Identify which cell holds the provided text, then report its (X, Y) central coordinate. 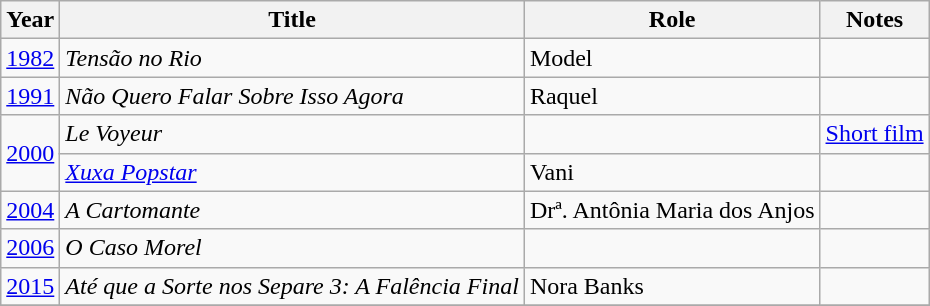
Não Quero Falar Sobre Isso Agora (292, 96)
Title (292, 20)
O Caso Morel (292, 248)
2000 (30, 153)
Notes (874, 20)
1991 (30, 96)
Até que a Sorte nos Separe 3: A Falência Final (292, 286)
Vani (672, 172)
1982 (30, 58)
Model (672, 58)
Le Voyeur (292, 134)
2006 (30, 248)
Role (672, 20)
Raquel (672, 96)
2015 (30, 286)
Tensão no Rio (292, 58)
Drª. Antônia Maria dos Anjos (672, 210)
Short film (874, 134)
Year (30, 20)
2004 (30, 210)
Nora Banks (672, 286)
A Cartomante (292, 210)
Xuxa Popstar (292, 172)
